Extract the [x, y] coordinate from the center of the cell holding the provided text.  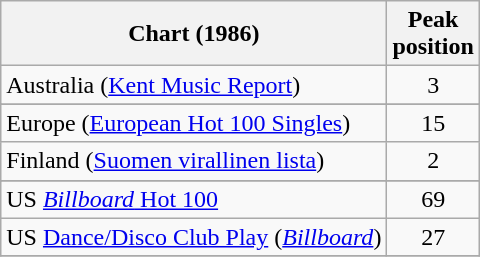
Europe (European Hot 100 Singles) [194, 123]
Finland (Suomen virallinen lista) [194, 161]
69 [433, 199]
Australia (Kent Music Report) [194, 85]
2 [433, 161]
US Dance/Disco Club Play (Billboard) [194, 237]
Chart (1986) [194, 34]
3 [433, 85]
US Billboard Hot 100 [194, 199]
27 [433, 237]
15 [433, 123]
Peakposition [433, 34]
